Scan for the cell matching the given text and deliver its (X, Y) coordinate at center. 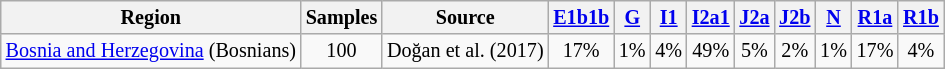
Doğan et al. (2017) (465, 52)
Bosnia and Herzegovina (Bosnians) (151, 52)
Region (151, 18)
100 (342, 52)
2% (794, 52)
I1 (668, 18)
Source (465, 18)
E1b1b (581, 18)
R1b (920, 18)
Samples (342, 18)
I2a1 (711, 18)
N (833, 18)
G (632, 18)
49% (711, 52)
J2b (794, 18)
R1a (876, 18)
J2a (755, 18)
5% (755, 52)
